Output the [x, y] coordinate of the center of the cell containing the given text.  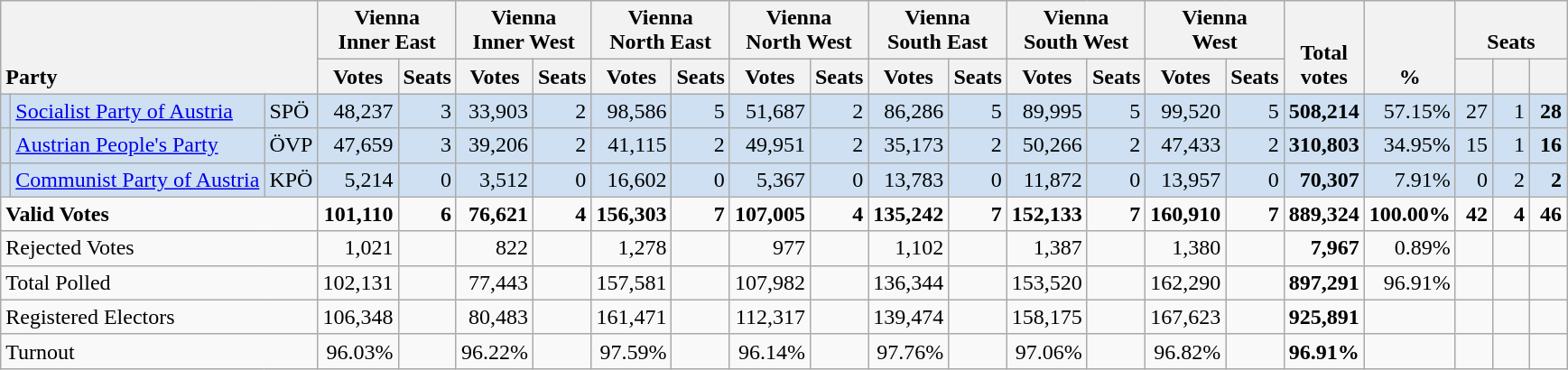
1,021 [357, 248]
156,303 [632, 214]
96.82% [1186, 351]
96.14% [769, 351]
35,173 [908, 145]
Valid Votes [159, 214]
161,471 [632, 317]
51,687 [769, 111]
46 [1547, 214]
139,474 [908, 317]
107,005 [769, 214]
310,803 [1323, 145]
11,872 [1047, 180]
162,290 [1186, 282]
39,206 [495, 145]
1,102 [908, 248]
ViennaInner West [524, 31]
86,286 [908, 111]
Totalvotes [1323, 47]
16 [1547, 145]
Austrian People's Party [137, 145]
ViennaWest [1215, 31]
96.03% [357, 351]
47,433 [1186, 145]
1,278 [632, 248]
34.95% [1410, 145]
101,110 [357, 214]
96.22% [495, 351]
102,131 [357, 282]
49,951 [769, 145]
33,903 [495, 111]
97.59% [632, 351]
ViennaInner East [386, 31]
% [1410, 47]
6 [427, 214]
13,783 [908, 180]
925,891 [1323, 317]
889,324 [1323, 214]
152,133 [1047, 214]
Communist Party of Austria [137, 180]
3,512 [495, 180]
97.76% [908, 351]
13,957 [1186, 180]
SPÖ [291, 111]
50,266 [1047, 145]
157,581 [632, 282]
100.00% [1410, 214]
135,242 [908, 214]
ViennaNorth East [661, 31]
57.15% [1410, 111]
160,910 [1186, 214]
Rejected Votes [159, 248]
ÖVP [291, 145]
822 [495, 248]
76,621 [495, 214]
ViennaNorth West [798, 31]
153,520 [1047, 282]
99,520 [1186, 111]
28 [1547, 111]
15 [1473, 145]
Registered Electors [159, 317]
27 [1473, 111]
97.06% [1047, 351]
ViennaSouth West [1076, 31]
48,237 [357, 111]
0.89% [1410, 248]
977 [769, 248]
42 [1473, 214]
Party [159, 47]
Socialist Party of Austria [137, 111]
158,175 [1047, 317]
70,307 [1323, 180]
KPÖ [291, 180]
89,995 [1047, 111]
Turnout [159, 351]
16,602 [632, 180]
98,586 [632, 111]
Total Polled [159, 282]
112,317 [769, 317]
136,344 [908, 282]
7,967 [1323, 248]
ViennaSouth East [937, 31]
1,387 [1047, 248]
107,982 [769, 282]
1,380 [1186, 248]
508,214 [1323, 111]
5,214 [357, 180]
77,443 [495, 282]
5,367 [769, 180]
897,291 [1323, 282]
167,623 [1186, 317]
7.91% [1410, 180]
41,115 [632, 145]
47,659 [357, 145]
80,483 [495, 317]
106,348 [357, 317]
